Find where the given text appears and provide that cell's center as [x, y] coordinate. 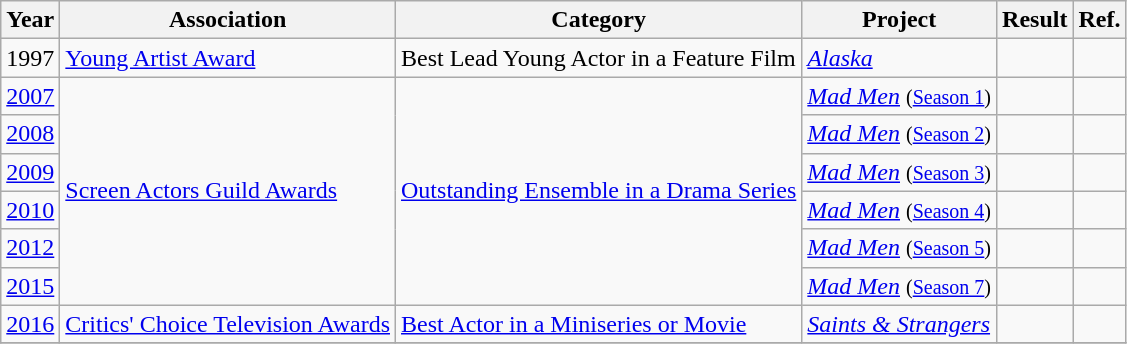
Alaska [900, 58]
Mad Men (Season 7) [900, 286]
Mad Men (Season 3) [900, 172]
Association [228, 20]
Critics' Choice Television Awards [228, 324]
Mad Men (Season 1) [900, 96]
Project [900, 20]
Mad Men (Season 5) [900, 248]
Outstanding Ensemble in a Drama Series [599, 191]
Mad Men (Season 2) [900, 134]
Screen Actors Guild Awards [228, 191]
Mad Men (Season 4) [900, 210]
2007 [30, 96]
Saints & Strangers [900, 324]
1997 [30, 58]
Category [599, 20]
2016 [30, 324]
2008 [30, 134]
2015 [30, 286]
Best Lead Young Actor in a Feature Film [599, 58]
Best Actor in a Miniseries or Movie [599, 324]
Year [30, 20]
Young Artist Award [228, 58]
2009 [30, 172]
2012 [30, 248]
2010 [30, 210]
Result [1035, 20]
Ref. [1100, 20]
